Locate the cell with the specified text and output its (X, Y) center coordinate. 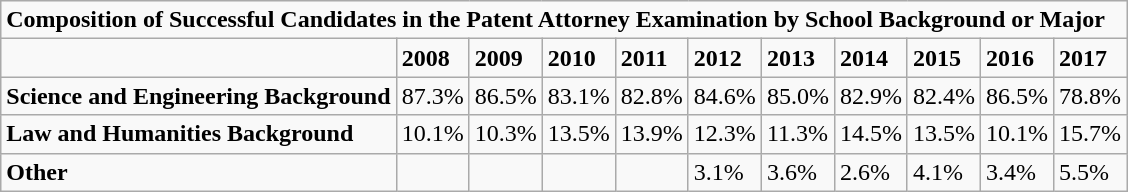
4.1% (944, 172)
Law and Humanities Background (198, 134)
2.6% (870, 172)
10.3% (506, 134)
2008 (432, 58)
2014 (870, 58)
82.4% (944, 96)
2013 (798, 58)
2009 (506, 58)
82.9% (870, 96)
2016 (1018, 58)
14.5% (870, 134)
5.5% (1090, 172)
78.8% (1090, 96)
2011 (652, 58)
2017 (1090, 58)
2015 (944, 58)
84.6% (724, 96)
2012 (724, 58)
3.6% (798, 172)
Composition of Successful Candidates in the Patent Attorney Examination by School Background or Major (564, 20)
2010 (578, 58)
11.3% (798, 134)
13.9% (652, 134)
3.4% (1018, 172)
Other (198, 172)
3.1% (724, 172)
85.0% (798, 96)
Science and Engineering Background (198, 96)
12.3% (724, 134)
82.8% (652, 96)
83.1% (578, 96)
87.3% (432, 96)
15.7% (1090, 134)
